Return [x, y] of the center of cell containing provided text 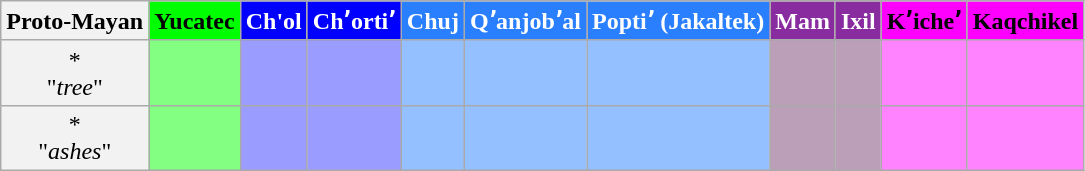
Kʼicheʼ [924, 21]
Mam [803, 21]
*"tree" [75, 72]
*"ashes" [75, 138]
Qʼanjobʼal [525, 21]
Kaqchikel [1025, 21]
Ch'ol [274, 21]
Chuj [432, 21]
Poptiʼ (Jakaltek) [678, 21]
Proto-Mayan [75, 21]
Ixil [858, 21]
Yucatec [195, 21]
Chʼortiʼ [354, 21]
